Return the [X, Y] coordinate for the center point of the cell that contains the specified text.  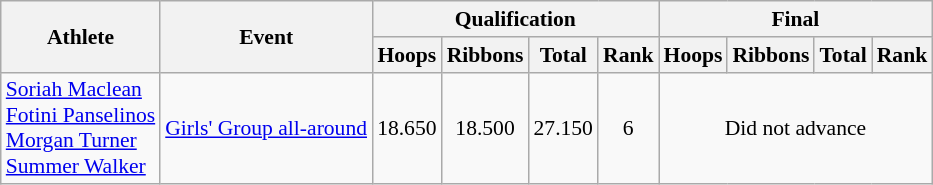
Qualification [515, 19]
6 [628, 128]
18.500 [486, 128]
Soriah MacleanFotini PanselinosMorgan TurnerSummer Walker [80, 128]
Girls' Group all-around [266, 128]
18.650 [406, 128]
Athlete [80, 36]
Event [266, 36]
Final [796, 19]
Did not advance [796, 128]
27.150 [562, 128]
